Extract the (x, y) coordinate from the center of the cell holding the provided text.  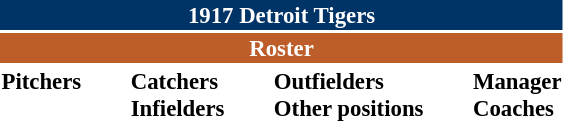
Roster (282, 48)
1917 Detroit Tigers (282, 15)
